Pinpoint the cell where the given text exists, returning its [x, y] midpoint coordinate. 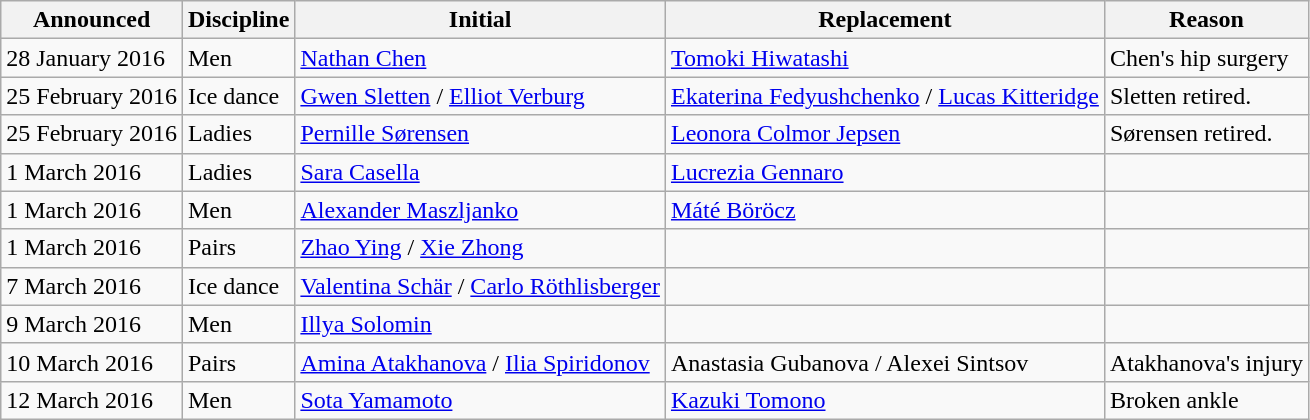
Anastasia Gubanova / Alexei Sintsov [884, 362]
Pernille Sørensen [480, 134]
Tomoki Hiwatashi [884, 58]
Gwen Sletten / Elliot Verburg [480, 96]
Announced [92, 20]
9 March 2016 [92, 324]
12 March 2016 [92, 400]
Lucrezia Gennaro [884, 172]
Amina Atakhanova / Ilia Spiridonov [480, 362]
28 January 2016 [92, 58]
Alexander Maszljanko [480, 210]
Illya Solomin [480, 324]
Máté Böröcz [884, 210]
Kazuki Tomono [884, 400]
Valentina Schär / Carlo Röthlisberger [480, 286]
Sletten retired. [1206, 96]
Sørensen retired. [1206, 134]
10 March 2016 [92, 362]
Broken ankle [1206, 400]
Atakhanova's injury [1206, 362]
Replacement [884, 20]
Leonora Colmor Jepsen [884, 134]
Discipline [238, 20]
Reason [1206, 20]
Sara Casella [480, 172]
Initial [480, 20]
7 March 2016 [92, 286]
Ekaterina Fedyushchenko / Lucas Kitteridge [884, 96]
Sota Yamamoto [480, 400]
Chen's hip surgery [1206, 58]
Zhao Ying / Xie Zhong [480, 248]
Nathan Chen [480, 58]
